Return the [x, y] coordinate for the center point of the cell that contains the specified text.  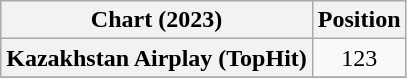
Position [359, 20]
123 [359, 58]
Chart (2023) [157, 20]
Kazakhstan Airplay (TopHit) [157, 58]
